Determine the [x, y] coordinate at the center of the cell enclosing the given text.  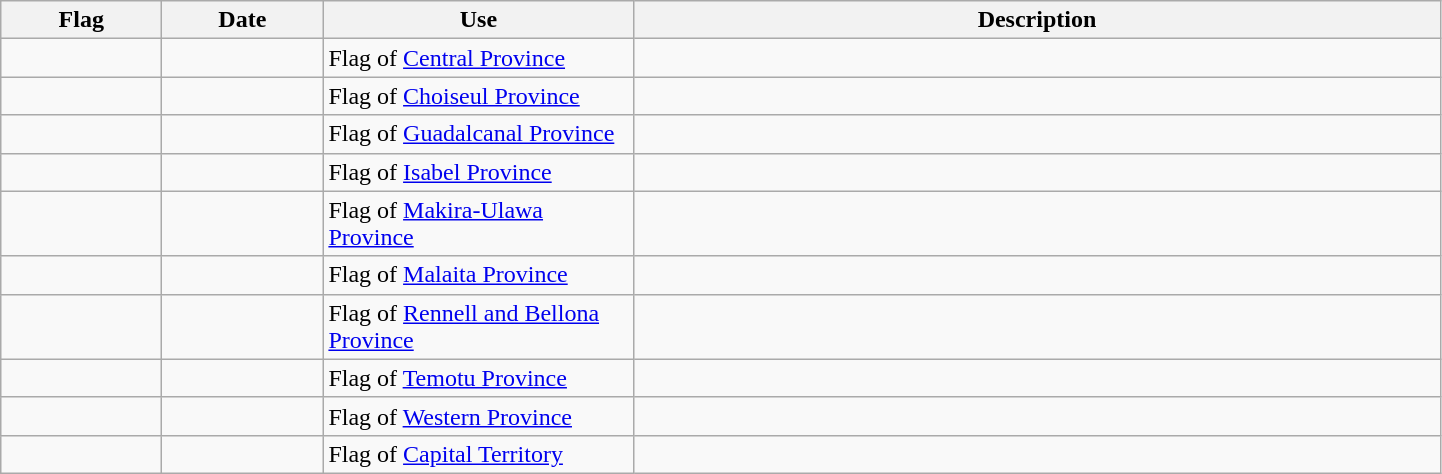
Flag of Makira-Ulawa Province [478, 224]
Flag of Rennell and Bellona Province [478, 326]
Date [242, 20]
Use [478, 20]
Flag of Temotu Province [478, 378]
Description [1037, 20]
Flag of Capital Territory [478, 454]
Flag of Malaita Province [478, 275]
Flag of Western Province [478, 416]
Flag of Guadalcanal Province [478, 134]
Flag [82, 20]
Flag of Central Province [478, 58]
Flag of Choiseul Province [478, 96]
Flag of Isabel Province [478, 172]
